Scan for the cell matching the given text and deliver its [x, y] coordinate at center. 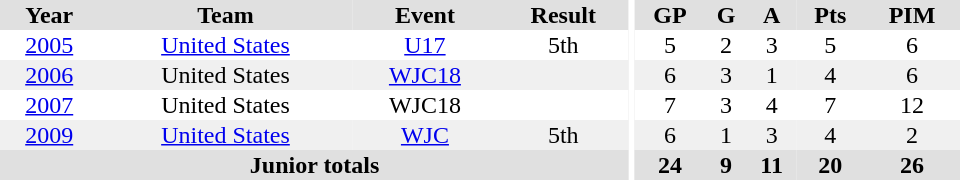
Event [426, 15]
A [772, 15]
12 [912, 105]
11 [772, 165]
2005 [49, 45]
20 [830, 165]
2009 [49, 135]
Team [225, 15]
Junior totals [314, 165]
WJC [426, 135]
9 [726, 165]
26 [912, 165]
U17 [426, 45]
24 [670, 165]
GP [670, 15]
2007 [49, 105]
Result [563, 15]
Year [49, 15]
G [726, 15]
PIM [912, 15]
2006 [49, 75]
Pts [830, 15]
